Search for the cell housing the specified text and yield its [X, Y] center coordinate. 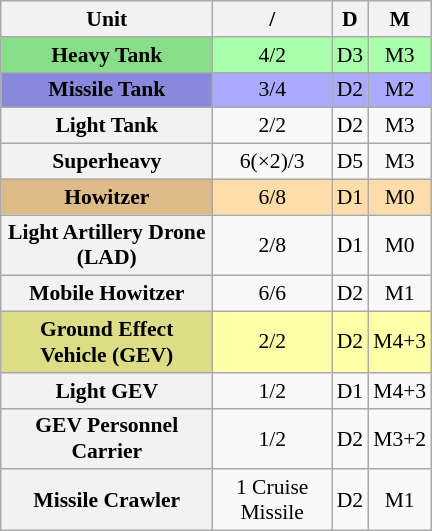
3/4 [272, 90]
M3+2 [400, 438]
GEV Personnel Carrier [107, 438]
M2 [400, 90]
2/8 [272, 246]
D3 [350, 55]
M [400, 19]
Light Artillery Drone (LAD) [107, 246]
6/6 [272, 294]
Superheavy [107, 162]
6/8 [272, 197]
1 Cruise Missile [272, 500]
Light Tank [107, 126]
Mobile Howitzer [107, 294]
Light GEV [107, 391]
Ground Effect Vehicle (GEV) [107, 342]
/ [272, 19]
D [350, 19]
Unit [107, 19]
Heavy Tank [107, 55]
4/2 [272, 55]
6(×2)/3 [272, 162]
D5 [350, 162]
Missile Tank [107, 90]
Missile Crawler [107, 500]
Howitzer [107, 197]
